Identify which cell holds the provided text, then report its [X, Y] central coordinate. 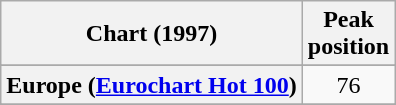
Peakposition [348, 34]
76 [348, 85]
Europe (Eurochart Hot 100) [152, 85]
Chart (1997) [152, 34]
